Identify which cell holds the provided text, then report its (x, y) central coordinate. 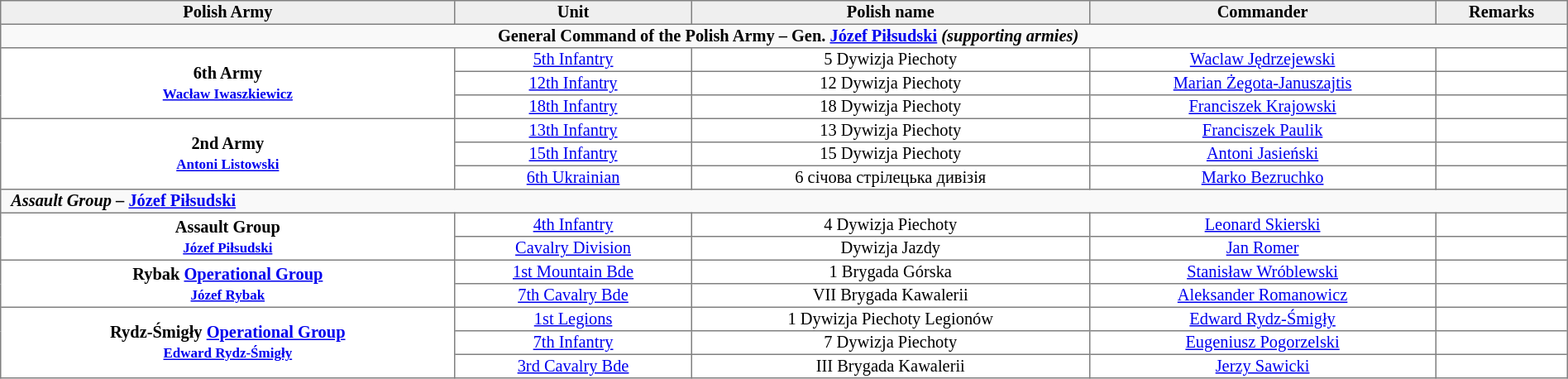
Assault Group – Józef Piłsudski (784, 201)
Cavalry Division (573, 248)
12 Dywizja Piechoty (890, 83)
3rd Cavalry Bde (573, 366)
Rydz-Śmigły Operational GroupEdward Rydz-Śmigły (228, 343)
2nd ArmyAntoni Listowski (228, 154)
Marko Bezruchko (1262, 177)
Polish name (890, 12)
III Brygada Kawalerii (890, 366)
Unit (573, 12)
4th Infantry (573, 224)
Waclaw Jędrzejewski (1262, 60)
Rybak Operational GroupJózef Rybak (228, 283)
18th Infantry (573, 107)
Marian Żegota-Januszajtis (1262, 83)
6th Ukrainian (573, 177)
Remarks (1502, 12)
1st Mountain Bde (573, 271)
Aleksander Romanowicz (1262, 295)
Polish Army (228, 12)
13th Infantry (573, 130)
1 Brygada Górska (890, 271)
7th Infantry (573, 343)
13 Dywizja Piechoty (890, 130)
7th Cavalry Bde (573, 295)
Antoni Jasieński (1262, 154)
Assault GroupJózef Piłsudski (228, 237)
12th Infantry (573, 83)
Leonard Skierski (1262, 224)
1 Dywizja Piechoty Legionów (890, 319)
15 Dywizja Piechoty (890, 154)
15th Infantry (573, 154)
General Command of the Polish Army – Gen. Józef Piłsudski (supporting armies) (784, 36)
Jerzy Sawicki (1262, 366)
Dywizja Jazdy (890, 248)
Commander (1262, 12)
6th ArmyWacław Iwaszkiewicz (228, 84)
7 Dywizja Piechoty (890, 343)
6 січова стрілецька дивізія (890, 177)
5th Infantry (573, 60)
Stanisław Wróblewski (1262, 271)
4 Dywizja Piechoty (890, 224)
Eugeniusz Pogorzelski (1262, 343)
5 Dywizja Piechoty (890, 60)
1st Legions (573, 319)
Franciszek Krajowski (1262, 107)
VII Brygada Kawalerii (890, 295)
Edward Rydz-Śmigły (1262, 319)
18 Dywizja Piechoty (890, 107)
Franciszek Paulik (1262, 130)
Jan Romer (1262, 248)
